Capture the cell that displays the provided text and extract its (x, y) central coordinate. 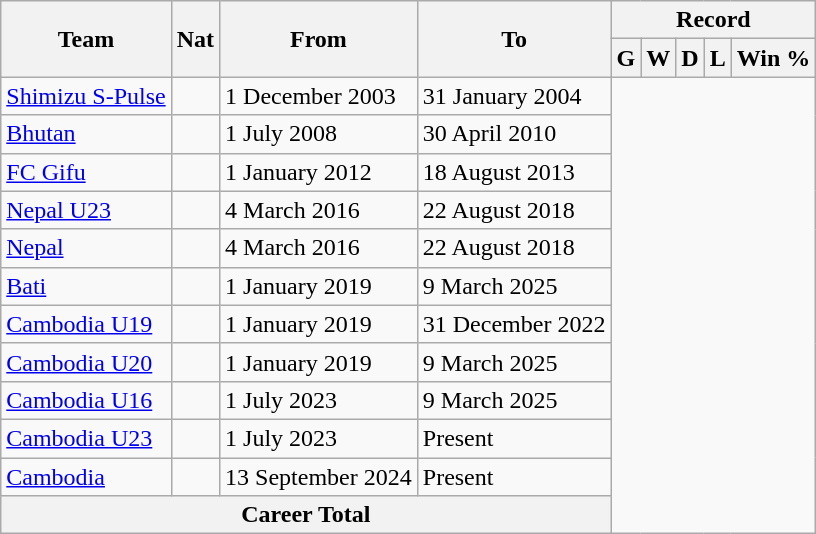
31 January 2004 (514, 96)
W (658, 58)
18 August 2013 (514, 172)
Bati (86, 286)
Team (86, 39)
Cambodia U16 (86, 400)
D (690, 58)
Nepal U23 (86, 210)
To (514, 39)
Nepal (86, 248)
31 December 2022 (514, 324)
FC Gifu (86, 172)
Bhutan (86, 134)
From (319, 39)
Shimizu S-Pulse (86, 96)
Cambodia (86, 477)
30 April 2010 (514, 134)
Win % (774, 58)
1 January 2012 (319, 172)
Cambodia U19 (86, 324)
G (626, 58)
L (718, 58)
Career Total (306, 515)
Record (714, 20)
Nat (195, 39)
1 December 2003 (319, 96)
Cambodia U23 (86, 438)
Cambodia U20 (86, 362)
13 September 2024 (319, 477)
1 July 2008 (319, 134)
